Capture the cell that displays the provided text and extract its (X, Y) central coordinate. 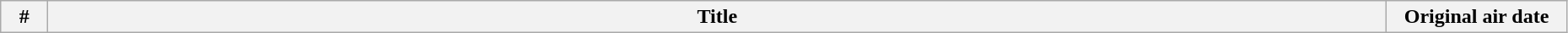
Original air date (1477, 17)
Title (717, 17)
# (24, 17)
